Capture the cell that displays the provided text and extract its [X, Y] central coordinate. 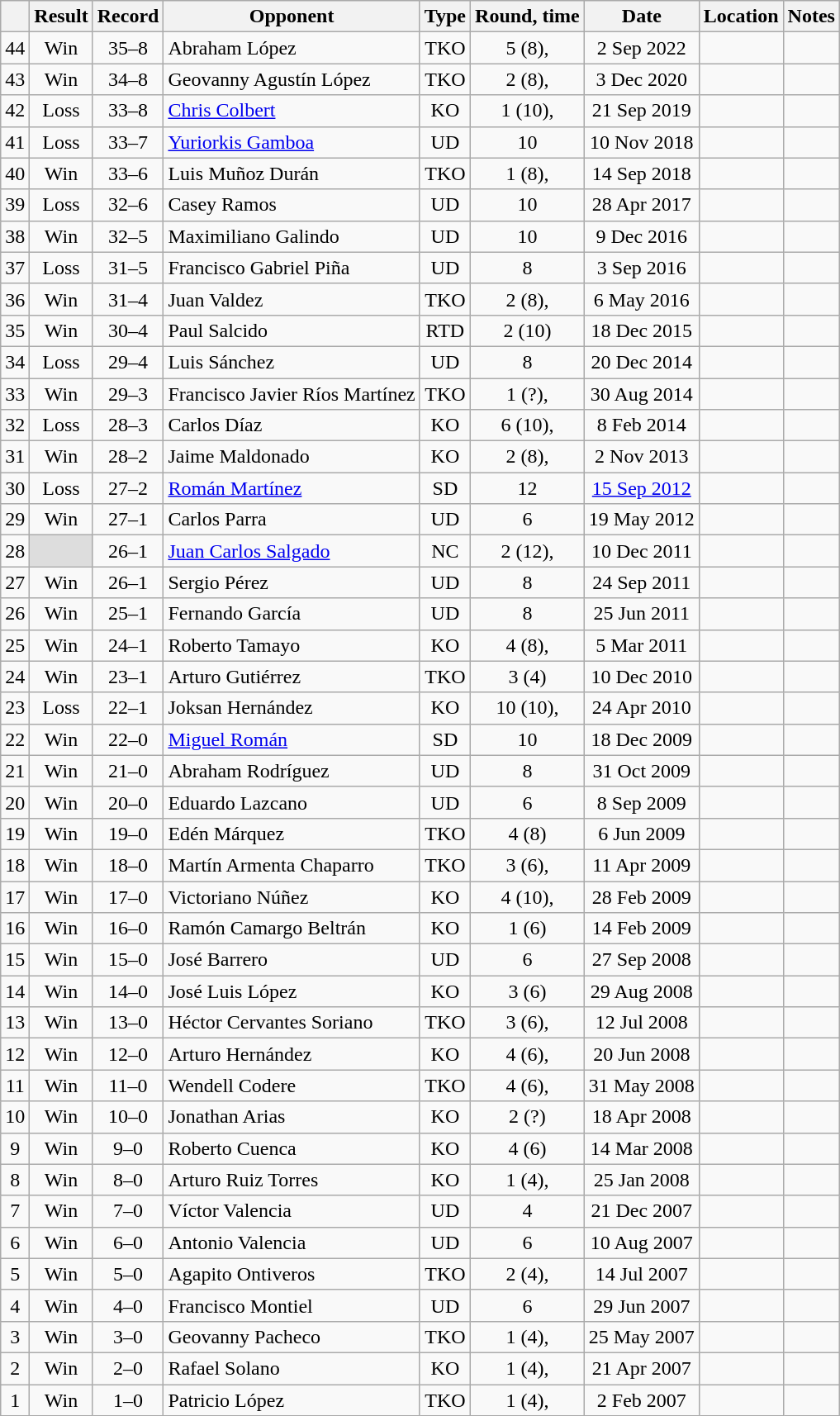
7 [15, 1211]
33–7 [128, 142]
18 Dec 2009 [641, 739]
19 [15, 834]
3 Dec 2020 [641, 79]
20 Dec 2014 [641, 362]
2 (?) [528, 1117]
Patricio López [292, 1400]
36 [15, 299]
4 (8) [528, 834]
14 Jul 2007 [641, 1274]
Chris Colbert [292, 111]
4 (8), [528, 645]
19–0 [128, 834]
Víctor Valencia [292, 1211]
Luis Sánchez [292, 362]
Román Martínez [292, 488]
20 [15, 802]
24 Apr 2010 [641, 708]
28–3 [128, 425]
5 (8), [528, 48]
1 [15, 1400]
44 [15, 48]
3 (6) [528, 991]
3 [15, 1337]
23 [15, 708]
Ramón Camargo Beltrán [292, 929]
14 Mar 2008 [641, 1148]
Arturo Gutiérrez [292, 677]
Joksan Hernández [292, 708]
Wendell Codere [292, 1086]
Casey Ramos [292, 205]
Jonathan Arias [292, 1117]
27 [15, 582]
24–1 [128, 645]
Roberto Cuenca [292, 1148]
4–0 [128, 1305]
31–4 [128, 299]
Geovanny Pacheco [292, 1337]
18 Dec 2015 [641, 330]
Francisco Montiel [292, 1305]
16–0 [128, 929]
Geovanny Agustín López [292, 79]
Paul Salcido [292, 330]
5–0 [128, 1274]
42 [15, 111]
28 Feb 2009 [641, 896]
29–4 [128, 362]
9 [15, 1148]
José Barrero [292, 960]
4 (10), [528, 896]
20 Jun 2008 [641, 1054]
Rafael Solano [292, 1368]
6 May 2016 [641, 299]
34 [15, 362]
2 (10) [528, 330]
RTD [444, 330]
Carlos Díaz [292, 425]
2 [15, 1368]
1 (8), [528, 173]
29 Aug 2008 [641, 991]
27–2 [128, 488]
2 Nov 2013 [641, 457]
Jaime Maldonado [292, 457]
Location [741, 17]
6 Jun 2009 [641, 834]
35 [15, 330]
30–4 [128, 330]
28–2 [128, 457]
10 Nov 2018 [641, 142]
20–0 [128, 802]
43 [15, 79]
13 [15, 1023]
Arturo Hernández [292, 1054]
10–0 [128, 1117]
Record [128, 17]
Maximiliano Galindo [292, 236]
Carlos Parra [292, 520]
10 Dec 2010 [641, 677]
27–1 [128, 520]
37 [15, 268]
40 [15, 173]
18 [15, 865]
32–5 [128, 236]
Eduardo Lazcano [292, 802]
29 Jun 2007 [641, 1305]
9–0 [128, 1148]
14 Feb 2009 [641, 929]
Victoriano Núñez [292, 896]
3–0 [128, 1337]
21 Sep 2019 [641, 111]
32–6 [128, 205]
15–0 [128, 960]
5 [15, 1274]
Roberto Tamayo [292, 645]
Juan Valdez [292, 299]
14 [15, 991]
25 May 2007 [641, 1337]
Francisco Gabriel Piña [292, 268]
1–0 [128, 1400]
4 (6) [528, 1148]
31 Oct 2009 [641, 771]
29–3 [128, 394]
27 Sep 2008 [641, 960]
Miguel Román [292, 739]
31 [15, 457]
Edén Márquez [292, 834]
Abraham Rodríguez [292, 771]
30 Aug 2014 [641, 394]
3 Sep 2016 [641, 268]
10 Dec 2011 [641, 551]
8 Feb 2014 [641, 425]
16 [15, 929]
11 Apr 2009 [641, 865]
25 [15, 645]
Juan Carlos Salgado [292, 551]
18 Apr 2008 [641, 1117]
7–0 [128, 1211]
15 Sep 2012 [641, 488]
1 (6) [528, 929]
2 (12), [528, 551]
24 [15, 677]
8–0 [128, 1180]
21 [15, 771]
Antonio Valencia [292, 1243]
2 Sep 2022 [641, 48]
28 Apr 2017 [641, 205]
33–6 [128, 173]
25 Jun 2011 [641, 614]
1 (10), [528, 111]
6–0 [128, 1243]
Fernando García [292, 614]
39 [15, 205]
Result [61, 17]
2–0 [128, 1368]
NC [444, 551]
13–0 [128, 1023]
Date [641, 17]
Round, time [528, 17]
28 [15, 551]
17–0 [128, 896]
5 Mar 2011 [641, 645]
33 [15, 394]
11 [15, 1086]
31–5 [128, 268]
32 [15, 425]
Martín Armenta Chaparro [292, 865]
12–0 [128, 1054]
41 [15, 142]
19 May 2012 [641, 520]
22–1 [128, 708]
21 Apr 2007 [641, 1368]
Opponent [292, 17]
26 [15, 614]
14 Sep 2018 [641, 173]
Type [444, 17]
35–8 [128, 48]
33–8 [128, 111]
Luis Muñoz Durán [292, 173]
21 Dec 2007 [641, 1211]
34–8 [128, 79]
24 Sep 2011 [641, 582]
3 (4) [528, 677]
30 [15, 488]
31 May 2008 [641, 1086]
10 Aug 2007 [641, 1243]
17 [15, 896]
25 Jan 2008 [641, 1180]
9 Dec 2016 [641, 236]
12 Jul 2008 [641, 1023]
Francisco Javier Ríos Martínez [292, 394]
18–0 [128, 865]
38 [15, 236]
2 (4), [528, 1274]
José Luis López [292, 991]
21–0 [128, 771]
29 [15, 520]
10 (10), [528, 708]
Yuriorkis Gamboa [292, 142]
2 Feb 2007 [641, 1400]
15 [15, 960]
25–1 [128, 614]
Arturo Ruiz Torres [292, 1180]
Notes [811, 17]
8 Sep 2009 [641, 802]
11–0 [128, 1086]
Abraham López [292, 48]
22–0 [128, 739]
23–1 [128, 677]
6 (10), [528, 425]
Agapito Ontiveros [292, 1274]
22 [15, 739]
14–0 [128, 991]
Héctor Cervantes Soriano [292, 1023]
1 (?), [528, 394]
Sergio Pérez [292, 582]
